Provide the [x, y] coordinate of the cell's center where the given text is located.  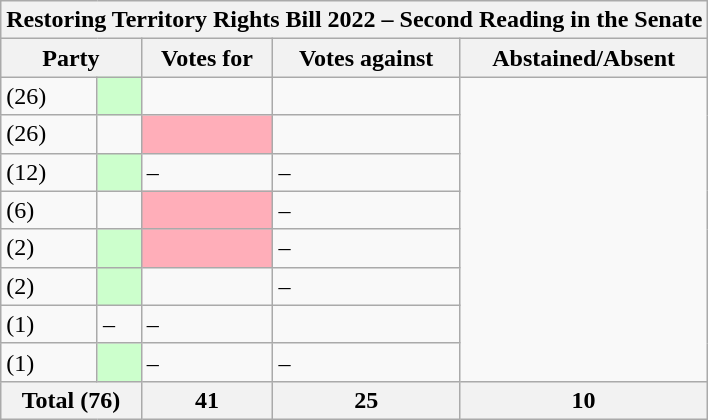
Votes for [207, 58]
Restoring Territory Rights Bill 2022 – Second Reading in the Senate [354, 20]
10 [583, 400]
Total (76) [71, 400]
Votes against [366, 58]
(6) [50, 210]
41 [207, 400]
Abstained/Absent [583, 58]
Party [71, 58]
(12) [50, 172]
25 [366, 400]
